For the text-containing cell, return its midpoint in [x, y] coordinate format. 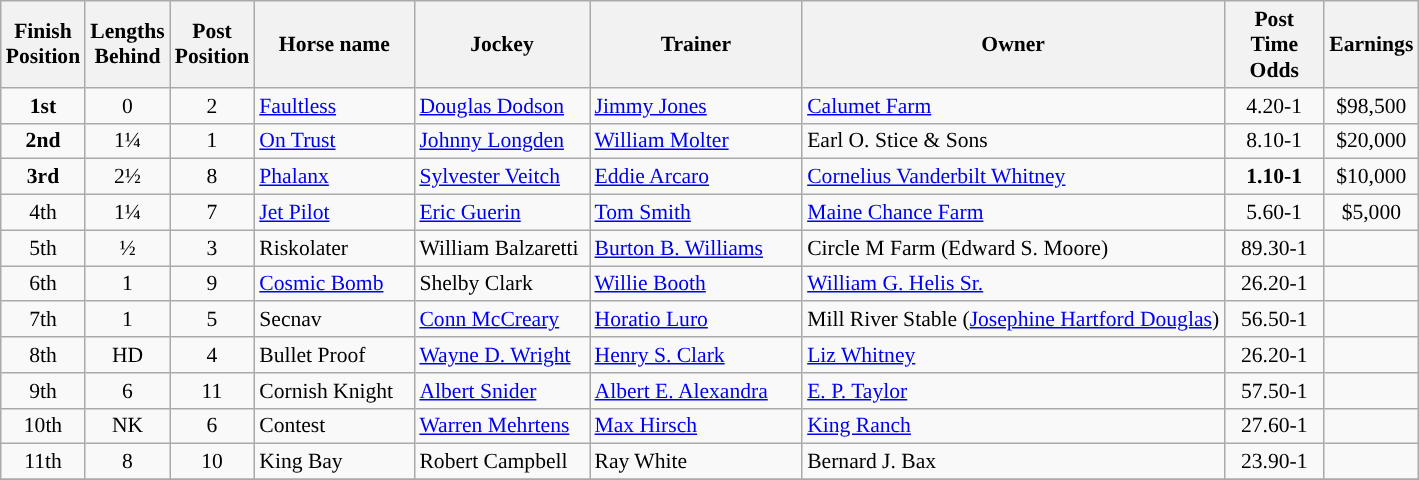
8.10-1 [1274, 141]
23.90-1 [1274, 462]
3 [212, 248]
5 [212, 320]
$98,500 [1371, 106]
0 [128, 106]
Eddie Arcaro [696, 177]
Eric Guerin [502, 213]
89.30-1 [1274, 248]
On Trust [334, 141]
William G. Helis Sr. [1013, 284]
Tom Smith [696, 213]
½ [128, 248]
Circle M Farm (Edward S. Moore) [1013, 248]
King Bay [334, 462]
10 [212, 462]
Johnny Longden [502, 141]
$20,000 [1371, 141]
Riskolater [334, 248]
King Ranch [1013, 426]
2nd [43, 141]
Willie Booth [696, 284]
9 [212, 284]
Post Position [212, 44]
Henry S. Clark [696, 355]
56.50-1 [1274, 320]
Mill River Stable (Josephine Hartford Douglas) [1013, 320]
57.50-1 [1274, 391]
1.10-1 [1274, 177]
Horse name [334, 44]
Warren Mehrtens [502, 426]
Jimmy Jones [696, 106]
2½ [128, 177]
27.60-1 [1274, 426]
8th [43, 355]
Albert E. Alexandra [696, 391]
1st [43, 106]
6th [43, 284]
9th [43, 391]
Conn McCreary [502, 320]
Cosmic Bomb [334, 284]
Finish Position [43, 44]
William Molter [696, 141]
4th [43, 213]
11th [43, 462]
William Balzaretti [502, 248]
Burton B. Williams [696, 248]
Douglas Dodson [502, 106]
E. P. Taylor [1013, 391]
NK [128, 426]
2 [212, 106]
Faultless [334, 106]
3rd [43, 177]
Jet Pilot [334, 213]
7 [212, 213]
Cornish Knight [334, 391]
Wayne D. Wright [502, 355]
Post Time Odds [1274, 44]
Liz Whitney [1013, 355]
Jockey [502, 44]
Ray White [696, 462]
Cornelius Vanderbilt Whitney [1013, 177]
Sylvester Veitch [502, 177]
5.60-1 [1274, 213]
11 [212, 391]
Bullet Proof [334, 355]
Max Hirsch [696, 426]
$5,000 [1371, 213]
4 [212, 355]
Horatio Luro [696, 320]
Secnav [334, 320]
$10,000 [1371, 177]
Phalanx [334, 177]
Earl O. Stice & Sons [1013, 141]
Robert Campbell [502, 462]
10th [43, 426]
Maine Chance Farm [1013, 213]
Trainer [696, 44]
5th [43, 248]
4.20-1 [1274, 106]
Earnings [1371, 44]
Shelby Clark [502, 284]
Calumet Farm [1013, 106]
Lengths Behind [128, 44]
Owner [1013, 44]
7th [43, 320]
Contest [334, 426]
HD [128, 355]
Albert Snider [502, 391]
Bernard J. Bax [1013, 462]
